Output the [x, y] coordinate of the center of the cell containing the given text.  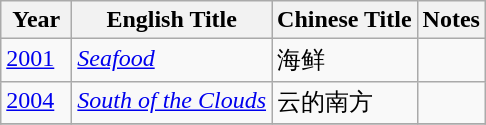
Chinese Title [345, 20]
Year [36, 20]
云的南方 [345, 102]
2004 [36, 102]
English Title [172, 20]
South of the Clouds [172, 102]
Notes [451, 20]
2001 [36, 60]
海鲜 [345, 60]
Seafood [172, 60]
